Determine the (x, y) coordinate at the center of the cell enclosing the given text.  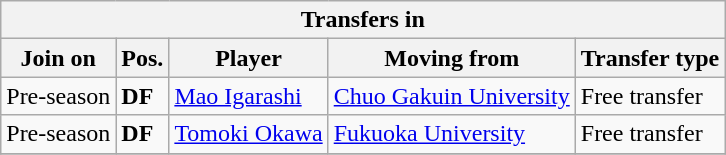
Transfers in (363, 20)
Tomoki Okawa (248, 134)
Transfer type (650, 58)
Pos. (142, 58)
Mao Igarashi (248, 96)
Moving from (452, 58)
Join on (58, 58)
Chuo Gakuin University (452, 96)
Player (248, 58)
Fukuoka University (452, 134)
